Search for the cell housing the specified text and yield its [x, y] center coordinate. 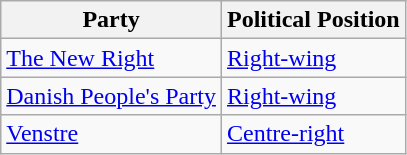
Danish People's Party [112, 96]
Venstre [112, 134]
Party [112, 20]
Centre-right [313, 134]
Political Position [313, 20]
The New Right [112, 58]
